Output the [X, Y] coordinate of the center of the cell containing the given text.  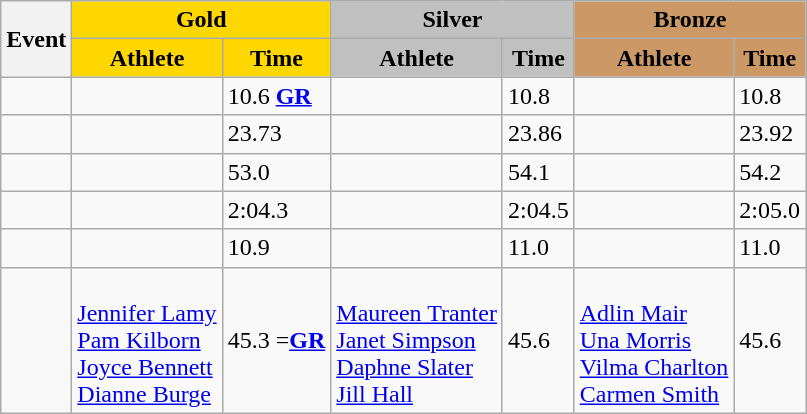
Silver [452, 20]
Maureen TranterJanet SimpsonDaphne SlaterJill Hall [417, 340]
54.2 [770, 172]
2:05.0 [770, 210]
23.86 [538, 134]
Event [36, 39]
Adlin MairUna MorrisVilma CharltonCarmen Smith [654, 340]
2:04.3 [276, 210]
45.3 =GR [276, 340]
54.1 [538, 172]
10.9 [276, 248]
Jennifer LamyPam KilbornJoyce BennettDianne Burge [147, 340]
2:04.5 [538, 210]
23.92 [770, 134]
Bronze [690, 20]
10.6 GR [276, 96]
23.73 [276, 134]
53.0 [276, 172]
Gold [202, 20]
